Output the [X, Y] coordinate of the center of the cell containing the given text.  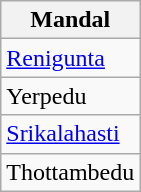
Renigunta [70, 58]
Thottambedu [70, 172]
Mandal [70, 20]
Srikalahasti [70, 134]
Yerpedu [70, 96]
